Output the (x, y) coordinate of the center of the cell containing the given text.  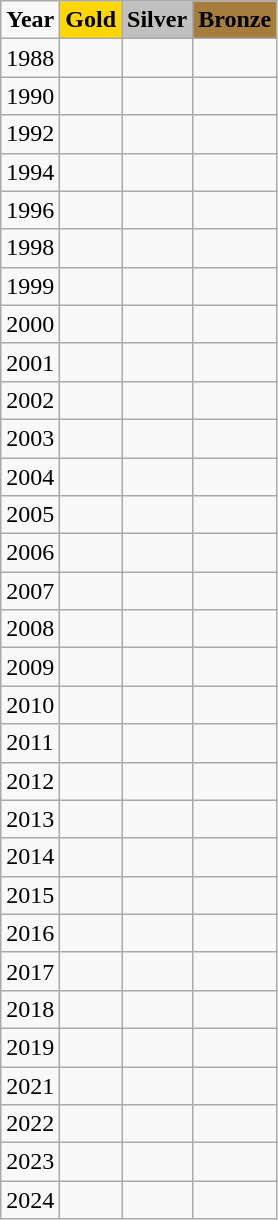
2018 (30, 1009)
2012 (30, 781)
1994 (30, 172)
1992 (30, 134)
2024 (30, 1200)
2022 (30, 1124)
2010 (30, 705)
1999 (30, 286)
2017 (30, 971)
2005 (30, 515)
2011 (30, 743)
Bronze (235, 20)
2016 (30, 933)
1988 (30, 58)
2004 (30, 477)
2014 (30, 857)
1990 (30, 96)
2007 (30, 591)
2006 (30, 553)
2023 (30, 1162)
2015 (30, 895)
2000 (30, 324)
2008 (30, 629)
Year (30, 20)
1996 (30, 210)
2019 (30, 1047)
2009 (30, 667)
Gold (91, 20)
2013 (30, 819)
1998 (30, 248)
2001 (30, 362)
2002 (30, 400)
Silver (158, 20)
2003 (30, 438)
2021 (30, 1085)
